For the text-containing cell, return its midpoint in [X, Y] coordinate format. 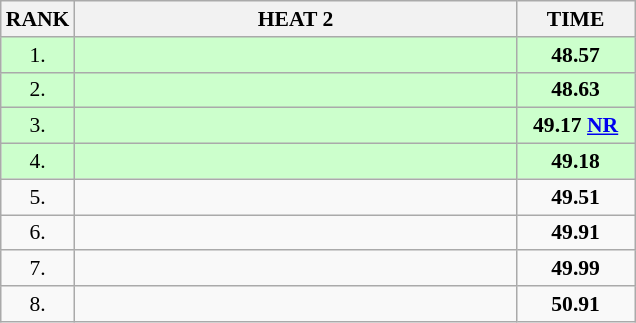
49.18 [576, 162]
49.51 [576, 197]
50.91 [576, 304]
8. [38, 304]
6. [38, 233]
49.91 [576, 233]
HEAT 2 [295, 19]
RANK [38, 19]
TIME [576, 19]
49.99 [576, 269]
48.63 [576, 90]
48.57 [576, 55]
3. [38, 126]
7. [38, 269]
1. [38, 55]
2. [38, 90]
49.17 NR [576, 126]
5. [38, 197]
4. [38, 162]
